Extract the (X, Y) coordinate from the center of the cell holding the provided text.  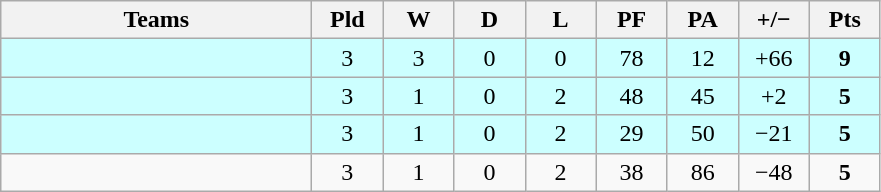
+/− (774, 20)
PA (702, 20)
L (560, 20)
50 (702, 134)
Teams (156, 20)
86 (702, 172)
W (418, 20)
12 (702, 58)
+2 (774, 96)
Pts (844, 20)
+66 (774, 58)
45 (702, 96)
48 (632, 96)
D (490, 20)
9 (844, 58)
PF (632, 20)
29 (632, 134)
Pld (348, 20)
78 (632, 58)
−21 (774, 134)
−48 (774, 172)
38 (632, 172)
